Identify which cell holds the provided text, then report its (x, y) central coordinate. 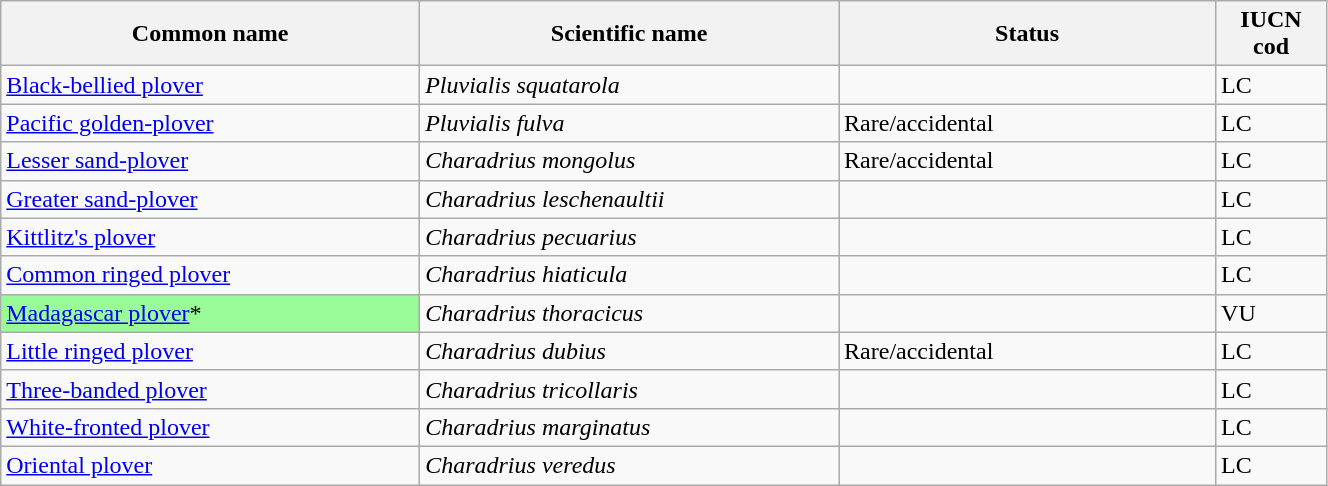
Common ringed plover (210, 275)
Madagascar plover* (210, 313)
Charadrius marginatus (630, 427)
Charadrius hiaticula (630, 275)
Pluvialis fulva (630, 123)
White-fronted plover (210, 427)
Charadrius leschenaultii (630, 199)
IUCN cod (1272, 34)
Kittlitz's plover (210, 237)
Charadrius dubius (630, 351)
Charadrius veredus (630, 465)
Charadrius tricollaris (630, 389)
Charadrius mongolus (630, 161)
Common name (210, 34)
Charadrius thoracicus (630, 313)
Little ringed plover (210, 351)
Black-bellied plover (210, 85)
Oriental plover (210, 465)
Pluvialis squatarola (630, 85)
Lesser sand-plover (210, 161)
Scientific name (630, 34)
Charadrius pecuarius (630, 237)
Status (1028, 34)
Greater sand-plover (210, 199)
Three-banded plover (210, 389)
Pacific golden-plover (210, 123)
VU (1272, 313)
